From the cell containing the given text, extract its center point as (X, Y) coordinate. 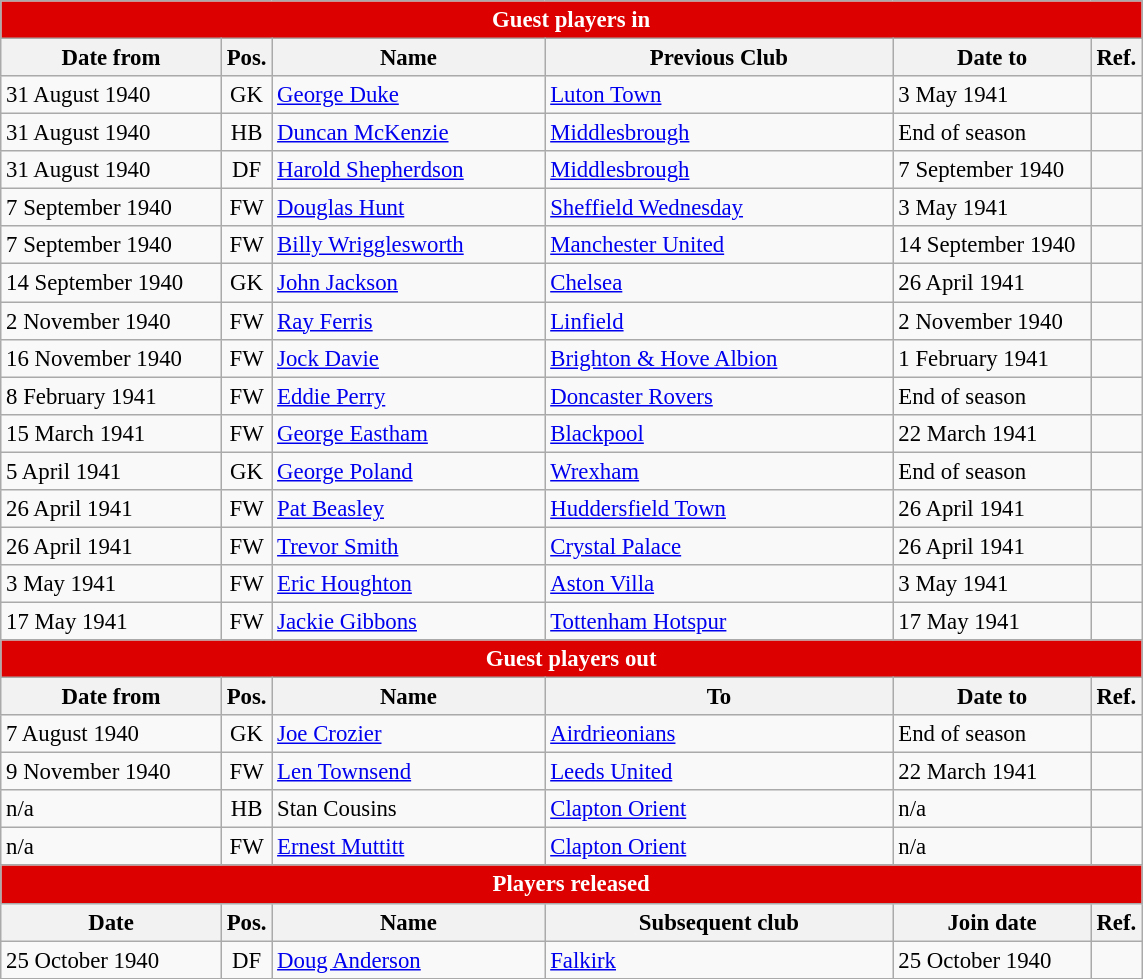
1 February 1941 (992, 358)
Airdrieonians (719, 734)
Doug Anderson (408, 960)
Manchester United (719, 245)
Billy Wrigglesworth (408, 245)
Sheffield Wednesday (719, 208)
To (719, 697)
7 August 1940 (112, 734)
Len Townsend (408, 772)
George Poland (408, 471)
Jackie Gibbons (408, 621)
5 April 1941 (112, 471)
Blackpool (719, 433)
Eric Houghton (408, 584)
16 November 1940 (112, 358)
Aston Villa (719, 584)
Chelsea (719, 283)
Harold Shepherdson (408, 170)
Eddie Perry (408, 396)
Subsequent club (719, 922)
Stan Cousins (408, 809)
Crystal Palace (719, 546)
Douglas Hunt (408, 208)
Falkirk (719, 960)
George Eastham (408, 433)
Linfield (719, 321)
9 November 1940 (112, 772)
Ernest Muttitt (408, 847)
Date (112, 922)
George Duke (408, 95)
Leeds United (719, 772)
Huddersfield Town (719, 509)
Pat Beasley (408, 509)
Guest players out (572, 659)
Trevor Smith (408, 546)
Jock Davie (408, 358)
15 March 1941 (112, 433)
Tottenham Hotspur (719, 621)
Join date (992, 922)
8 February 1941 (112, 396)
Ray Ferris (408, 321)
Wrexham (719, 471)
Previous Club (719, 58)
Players released (572, 885)
Brighton & Hove Albion (719, 358)
Joe Crozier (408, 734)
Duncan McKenzie (408, 133)
Doncaster Rovers (719, 396)
Luton Town (719, 95)
John Jackson (408, 283)
Guest players in (572, 20)
